Determine the (x, y) coordinate at the center of the cell enclosing the given text.  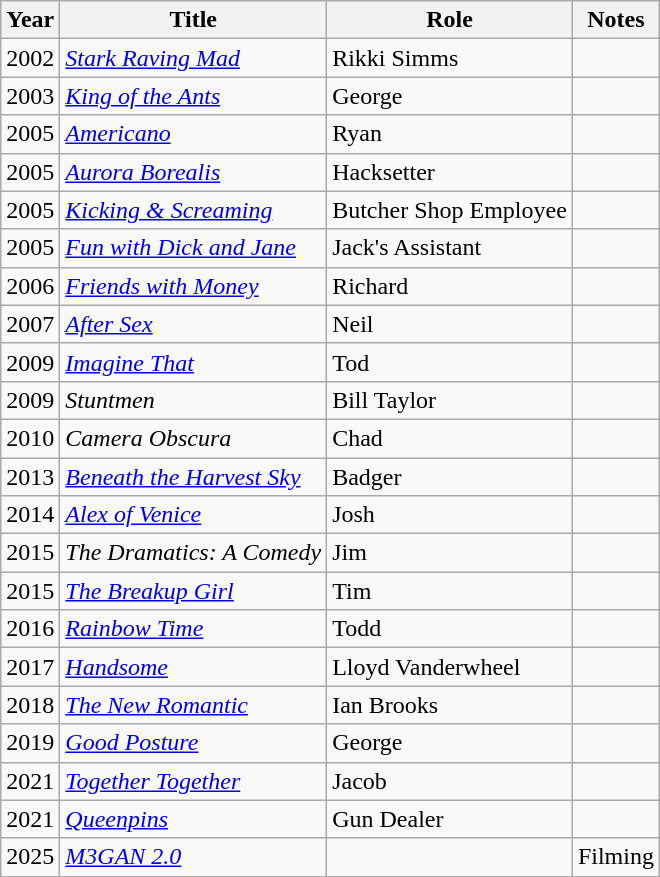
Beneath the Harvest Sky (194, 477)
Gun Dealer (450, 819)
Bill Taylor (450, 400)
Butcher Shop Employee (450, 210)
The New Romantic (194, 705)
2010 (30, 438)
2013 (30, 477)
Rainbow Time (194, 629)
M3GAN 2.0 (194, 857)
After Sex (194, 324)
Filming (616, 857)
2025 (30, 857)
Jim (450, 553)
Hacksetter (450, 172)
2007 (30, 324)
2014 (30, 515)
King of the Ants (194, 96)
Notes (616, 20)
Title (194, 20)
Stark Raving Mad (194, 58)
Josh (450, 515)
Lloyd Vanderwheel (450, 667)
Kicking & Screaming (194, 210)
2019 (30, 743)
Jack's Assistant (450, 248)
Friends with Money (194, 286)
2017 (30, 667)
Tod (450, 362)
Tim (450, 591)
Aurora Borealis (194, 172)
Rikki Simms (450, 58)
Neil (450, 324)
Stuntmen (194, 400)
Good Posture (194, 743)
Alex of Venice (194, 515)
2018 (30, 705)
2003 (30, 96)
Richard (450, 286)
Imagine That (194, 362)
Chad (450, 438)
Jacob (450, 781)
The Dramatics: A Comedy (194, 553)
Badger (450, 477)
Americano (194, 134)
The Breakup Girl (194, 591)
Role (450, 20)
Fun with Dick and Jane (194, 248)
Together Together (194, 781)
2016 (30, 629)
Camera Obscura (194, 438)
2006 (30, 286)
Queenpins (194, 819)
Ian Brooks (450, 705)
Ryan (450, 134)
Handsome (194, 667)
2002 (30, 58)
Todd (450, 629)
Year (30, 20)
